Find where the given text appears and provide that cell's center as (x, y) coordinate. 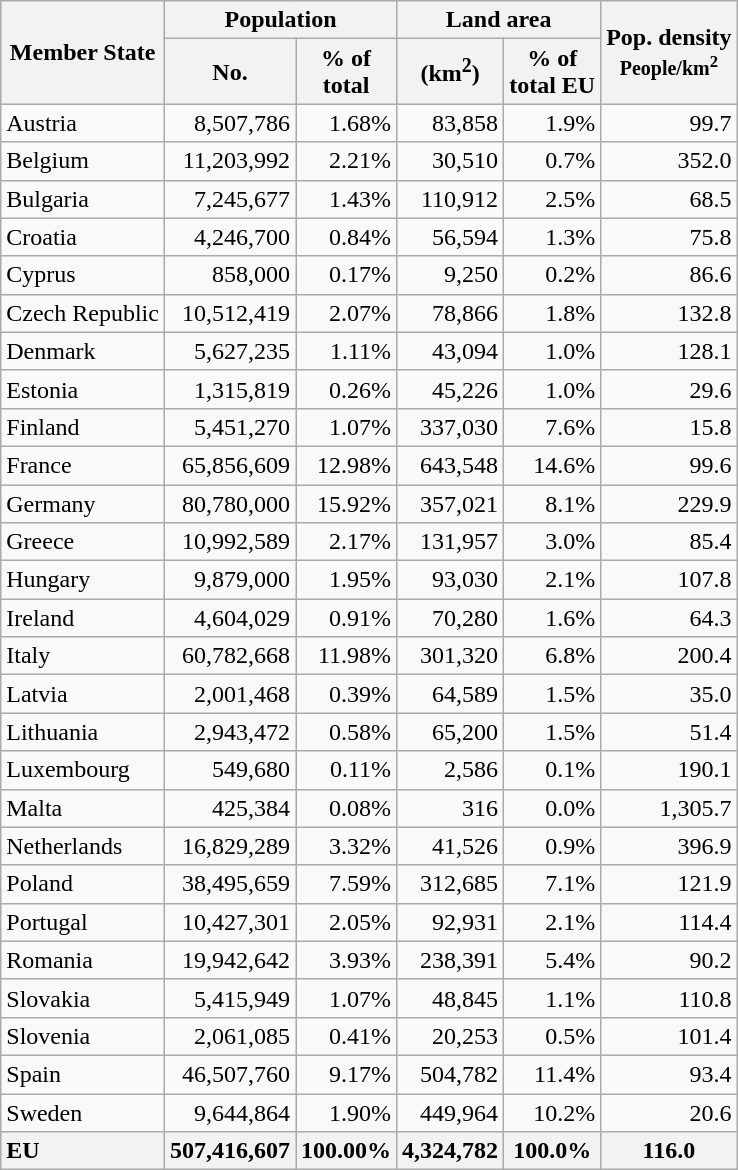
1.68% (346, 123)
10,427,301 (230, 922)
1.43% (346, 199)
% oftotal EU (552, 72)
15.92% (346, 503)
Land area (499, 20)
1,315,819 (230, 389)
Croatia (83, 237)
48,845 (450, 998)
2,061,085 (230, 1036)
80,780,000 (230, 503)
0.0% (552, 808)
110,912 (450, 199)
Bulgaria (83, 199)
643,548 (450, 465)
101.4 (669, 1036)
68.5 (669, 199)
200.4 (669, 656)
2.5% (552, 199)
504,782 (450, 1074)
132.8 (669, 313)
38,495,659 (230, 884)
10.2% (552, 1113)
549,680 (230, 770)
Hungary (83, 580)
Denmark (83, 351)
Estonia (83, 389)
2,586 (450, 770)
9.17% (346, 1074)
0.1% (552, 770)
316 (450, 808)
60,782,668 (230, 656)
0.2% (552, 275)
78,866 (450, 313)
0.08% (346, 808)
5,627,235 (230, 351)
1.8% (552, 313)
1.90% (346, 1113)
Slovenia (83, 1036)
352.0 (669, 161)
107.8 (669, 580)
116.0 (669, 1151)
0.11% (346, 770)
Austria (83, 123)
9,250 (450, 275)
(km2) (450, 72)
70,280 (450, 618)
75.8 (669, 237)
Cyprus (83, 275)
121.9 (669, 884)
Germany (83, 503)
425,384 (230, 808)
93.4 (669, 1074)
0.17% (346, 275)
Population (280, 20)
45,226 (450, 389)
Sweden (83, 1113)
30,510 (450, 161)
11.4% (552, 1074)
90.2 (669, 960)
Malta (83, 808)
20.6 (669, 1113)
Finland (83, 427)
312,685 (450, 884)
12.98% (346, 465)
10,512,419 (230, 313)
99.7 (669, 123)
Netherlands (83, 846)
8,507,786 (230, 123)
14.6% (552, 465)
9,644,864 (230, 1113)
0.39% (346, 694)
Ireland (83, 618)
1.1% (552, 998)
29.6 (669, 389)
4,246,700 (230, 237)
41,526 (450, 846)
Lithuania (83, 732)
11.98% (346, 656)
131,957 (450, 542)
5.4% (552, 960)
Pop. densityPeople/km2 (669, 52)
0.26% (346, 389)
Luxembourg (83, 770)
5,451,270 (230, 427)
110.8 (669, 998)
3.32% (346, 846)
507,416,607 (230, 1151)
301,320 (450, 656)
7.59% (346, 884)
3.0% (552, 542)
65,200 (450, 732)
0.58% (346, 732)
43,094 (450, 351)
4,604,029 (230, 618)
46,507,760 (230, 1074)
2,001,468 (230, 694)
2,943,472 (230, 732)
0.41% (346, 1036)
0.7% (552, 161)
396.9 (669, 846)
83,858 (450, 123)
19,942,642 (230, 960)
% oftotal (346, 72)
11,203,992 (230, 161)
EU (83, 1151)
6.8% (552, 656)
2.05% (346, 922)
100.0% (552, 1151)
337,030 (450, 427)
114.4 (669, 922)
93,030 (450, 580)
99.6 (669, 465)
Greece (83, 542)
4,324,782 (450, 1151)
85.4 (669, 542)
No. (230, 72)
858,000 (230, 275)
Slovakia (83, 998)
100.00% (346, 1151)
Latvia (83, 694)
10,992,589 (230, 542)
Italy (83, 656)
8.1% (552, 503)
51.4 (669, 732)
7.1% (552, 884)
92,931 (450, 922)
Poland (83, 884)
Spain (83, 1074)
0.9% (552, 846)
Portugal (83, 922)
64,589 (450, 694)
229.9 (669, 503)
1.6% (552, 618)
2.21% (346, 161)
0.5% (552, 1036)
Romania (83, 960)
64.3 (669, 618)
5,415,949 (230, 998)
9,879,000 (230, 580)
15.8 (669, 427)
20,253 (450, 1036)
190.1 (669, 770)
35.0 (669, 694)
Czech Republic (83, 313)
449,964 (450, 1113)
Member State (83, 52)
65,856,609 (230, 465)
128.1 (669, 351)
7.6% (552, 427)
France (83, 465)
86.6 (669, 275)
3.93% (346, 960)
1,305.7 (669, 808)
357,021 (450, 503)
2.07% (346, 313)
1.95% (346, 580)
1.3% (552, 237)
1.9% (552, 123)
1.11% (346, 351)
0.91% (346, 618)
Belgium (83, 161)
0.84% (346, 237)
56,594 (450, 237)
7,245,677 (230, 199)
2.17% (346, 542)
16,829,289 (230, 846)
238,391 (450, 960)
